Pinpoint the cell where the given text exists, returning its (x, y) midpoint coordinate. 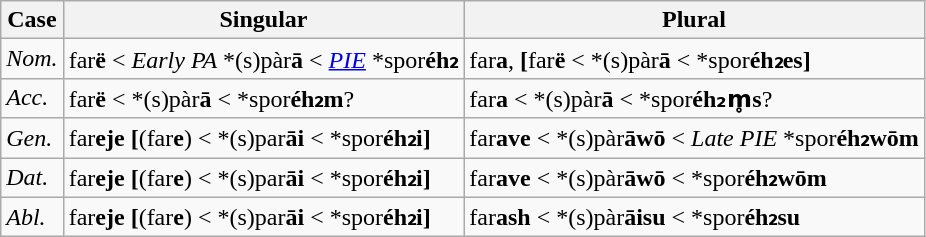
farash < *(s)pàrāisu < *sporéh₂su (694, 217)
farë < Early PA *(s)pàrā < PIE *sporéh₂ (264, 59)
Abl. (32, 217)
farave < *(s)pàrāwō < *sporéh₂wōm (694, 178)
farë < *(s)pàrā < *sporéh₂m? (264, 98)
Plural (694, 20)
Nom. (32, 59)
fara < *(s)pàrā < *sporéh₂m̥s? (694, 98)
Dat. (32, 178)
Gen. (32, 138)
Singular (264, 20)
farave < *(s)pàrāwō < Late PIE *sporéh₂wōm (694, 138)
fara, [farë < *(s)pàrā < *sporéh₂es] (694, 59)
Case (32, 20)
Acc. (32, 98)
